Return the (x, y) coordinate for the center point of the cell that contains the specified text.  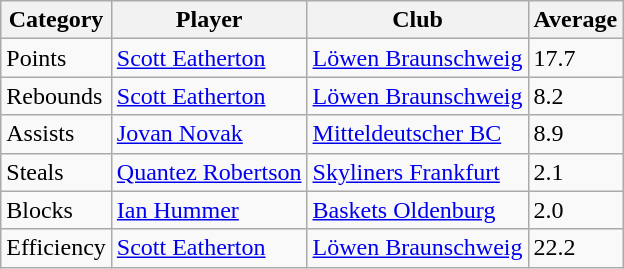
Club (418, 20)
Assists (56, 134)
8.2 (576, 96)
Jovan Novak (209, 134)
2.1 (576, 172)
Category (56, 20)
Blocks (56, 210)
17.7 (576, 58)
Baskets Oldenburg (418, 210)
2.0 (576, 210)
Average (576, 20)
Steals (56, 172)
Rebounds (56, 96)
Player (209, 20)
Ian Hummer (209, 210)
22.2 (576, 248)
Mitteldeutscher BC (418, 134)
8.9 (576, 134)
Points (56, 58)
Efficiency (56, 248)
Quantez Robertson (209, 172)
Skyliners Frankfurt (418, 172)
